Search for the cell housing the specified text and yield its (X, Y) center coordinate. 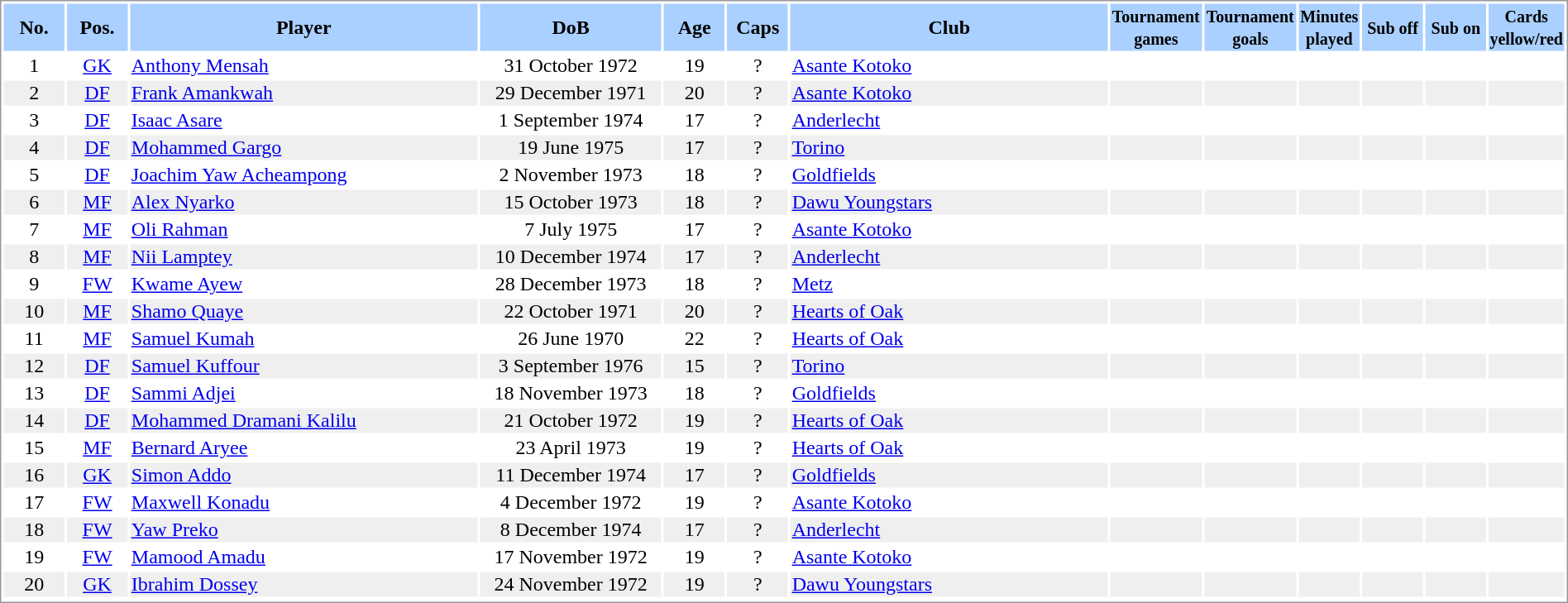
11 December 1974 (571, 476)
Sub off (1393, 26)
Age (695, 26)
Pos. (98, 26)
31 October 1972 (571, 65)
23 April 1973 (571, 447)
Club (949, 26)
Frank Amankwah (304, 93)
Cardsyellow/red (1527, 26)
Ibrahim Dossey (304, 585)
No. (33, 26)
Tournamentgoals (1250, 26)
29 December 1971 (571, 93)
7 July 1975 (571, 229)
3 (33, 120)
Sub on (1456, 26)
Kwame Ayew (304, 284)
Minutesplayed (1329, 26)
Caps (758, 26)
4 (33, 148)
15 October 1973 (571, 203)
Oli Rahman (304, 229)
18 November 1973 (571, 393)
5 (33, 175)
Mohammed Dramani Kalilu (304, 421)
Joachim Yaw Acheampong (304, 175)
10 December 1974 (571, 257)
2 November 1973 (571, 175)
19 June 1975 (571, 148)
Samuel Kumah (304, 338)
4 December 1972 (571, 502)
Sammi Adjei (304, 393)
Anthony Mensah (304, 65)
Player (304, 26)
8 December 1974 (571, 530)
Isaac Asare (304, 120)
DoB (571, 26)
14 (33, 421)
17 November 1972 (571, 557)
9 (33, 284)
3 September 1976 (571, 366)
Tournamentgames (1156, 26)
2 (33, 93)
10 (33, 312)
Bernard Aryee (304, 447)
Mohammed Gargo (304, 148)
21 October 1972 (571, 421)
Mamood Amadu (304, 557)
13 (33, 393)
Metz (949, 284)
Simon Addo (304, 476)
Yaw Preko (304, 530)
7 (33, 229)
6 (33, 203)
Alex Nyarko (304, 203)
16 (33, 476)
8 (33, 257)
22 October 1971 (571, 312)
1 September 1974 (571, 120)
Nii Lamptey (304, 257)
Samuel Kuffour (304, 366)
1 (33, 65)
11 (33, 338)
26 June 1970 (571, 338)
28 December 1973 (571, 284)
24 November 1972 (571, 585)
12 (33, 366)
22 (695, 338)
Shamo Quaye (304, 312)
Maxwell Konadu (304, 502)
